Find where the given text appears and provide that cell's center as [x, y] coordinate. 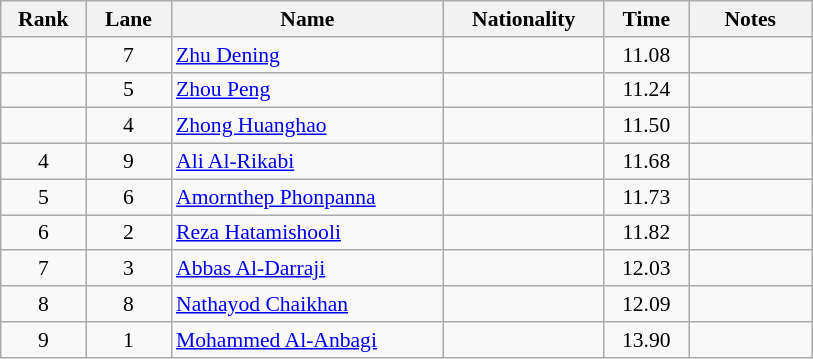
Zhou Peng [308, 90]
11.68 [646, 162]
Amornthep Phonpanna [308, 197]
2 [128, 233]
Zhong Huanghao [308, 126]
Ali Al-Rikabi [308, 162]
1 [128, 340]
11.24 [646, 90]
11.08 [646, 55]
Name [308, 19]
Mohammed Al-Anbagi [308, 340]
3 [128, 269]
12.03 [646, 269]
11.82 [646, 233]
Nationality [524, 19]
Nathayod Chaikhan [308, 304]
11.73 [646, 197]
13.90 [646, 340]
Notes [750, 19]
Zhu Dening [308, 55]
Rank [44, 19]
Reza Hatamishooli [308, 233]
Lane [128, 19]
11.50 [646, 126]
Time [646, 19]
12.09 [646, 304]
Abbas Al-Darraji [308, 269]
